Detect which cell encompasses the target text, then output its [x, y] center coordinate. 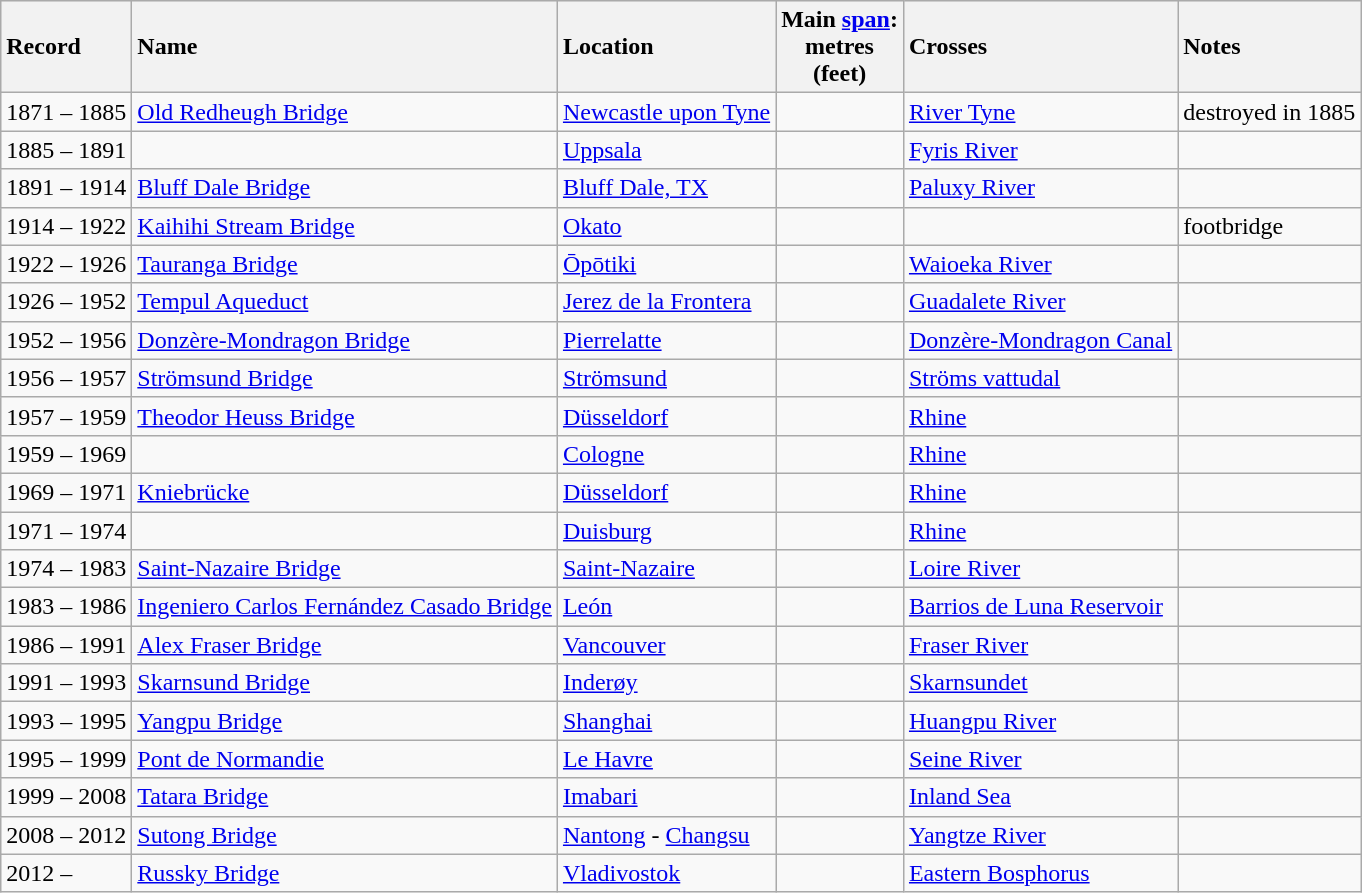
1993 – 1995 [66, 721]
Old Redheugh Bridge [345, 112]
Bluff Dale, TX [666, 188]
Uppsala [666, 150]
Waioeka River [1040, 264]
Kaihihi Stream Bridge [345, 226]
Strömsund Bridge [345, 378]
footbridge [1270, 226]
Jerez de la Frontera [666, 302]
Russky Bridge [345, 873]
1922 – 1926 [66, 264]
Pont de Normandie [345, 759]
1986 – 1991 [66, 645]
Alex Fraser Bridge [345, 645]
Bluff Dale Bridge [345, 188]
Tempul Aqueduct [345, 302]
River Tyne [1040, 112]
Pierrelatte [666, 340]
1999 – 2008 [66, 797]
Location [666, 47]
Duisburg [666, 531]
Tauranga Bridge [345, 264]
Loire River [1040, 569]
1995 – 1999 [66, 759]
1914 – 1922 [66, 226]
Tatara Bridge [345, 797]
Nantong - Changsu [666, 835]
1871 – 1885 [66, 112]
Main span:metres(feet) [840, 47]
1959 – 1969 [66, 454]
1956 – 1957 [66, 378]
Skarnsundet [1040, 683]
1891 – 1914 [66, 188]
2012 – [66, 873]
Cologne [666, 454]
Seine River [1040, 759]
1952 – 1956 [66, 340]
Eastern Bosphorus [1040, 873]
Sutong Bridge [345, 835]
1971 – 1974 [66, 531]
Newcastle upon Tyne [666, 112]
Shanghai [666, 721]
Donzère-Mondragon Bridge [345, 340]
Yangpu Bridge [345, 721]
Saint-Nazaire [666, 569]
Ingeniero Carlos Fernández Casado Bridge [345, 607]
Skarnsund Bridge [345, 683]
Paluxy River [1040, 188]
1926 – 1952 [66, 302]
Crosses [1040, 47]
Donzère-Mondragon Canal [1040, 340]
Imabari [666, 797]
León [666, 607]
1885 – 1891 [66, 150]
Kniebrücke [345, 492]
Theodor Heuss Bridge [345, 416]
Fraser River [1040, 645]
Strömsund [666, 378]
1983 – 1986 [66, 607]
Inland Sea [1040, 797]
Yangtze River [1040, 835]
Ströms vattudal [1040, 378]
Inderøy [666, 683]
destroyed in 1885 [1270, 112]
1957 – 1959 [66, 416]
Fyris River [1040, 150]
Barrios de Luna Reservoir [1040, 607]
Ōpōtiki [666, 264]
Huangpu River [1040, 721]
Record [66, 47]
Guadalete River [1040, 302]
Name [345, 47]
Notes [1270, 47]
1991 – 1993 [66, 683]
Vladivostok [666, 873]
Vancouver [666, 645]
Okato [666, 226]
2008 – 2012 [66, 835]
1969 – 1971 [66, 492]
Le Havre [666, 759]
1974 – 1983 [66, 569]
Saint-Nazaire Bridge [345, 569]
